Detect which cell encompasses the target text, then output its (x, y) center coordinate. 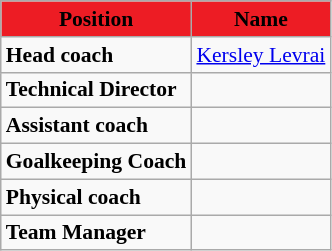
Team Manager (96, 233)
Name (260, 19)
Assistant coach (96, 126)
Physical coach (96, 197)
Position (96, 19)
Kersley Levrai (260, 55)
Head coach (96, 55)
Goalkeeping Coach (96, 162)
Technical Director (96, 90)
